For the text-containing cell, return its midpoint in [x, y] coordinate format. 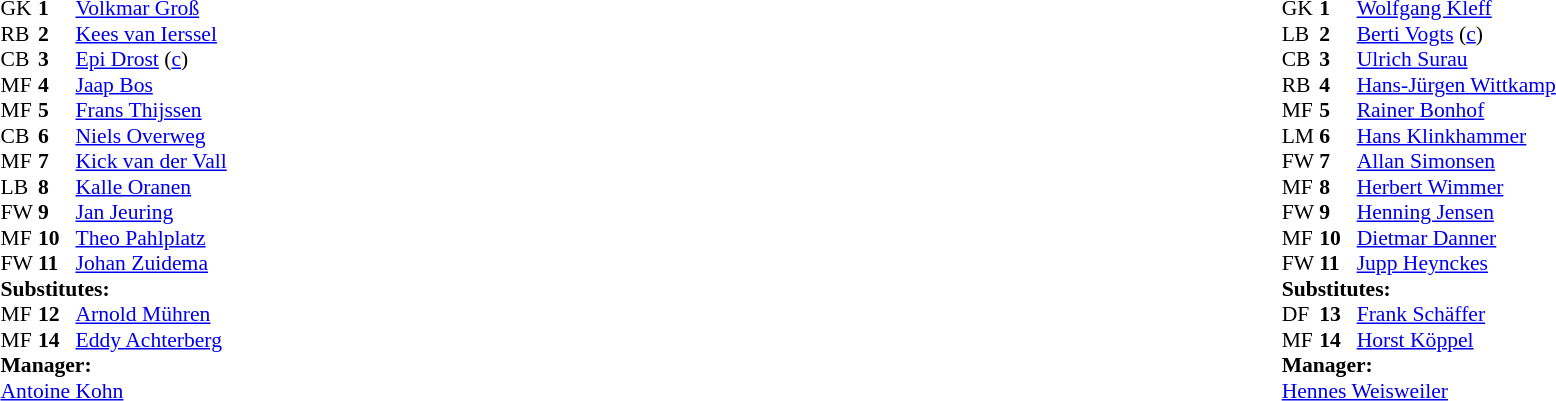
Allan Simonsen [1456, 161]
Hans Klinkhammer [1456, 136]
Berti Vogts (c) [1456, 34]
LM [1301, 136]
Arnold Mühren [152, 315]
Niels Overweg [152, 136]
Frans Thijssen [152, 111]
Johan Zuidema [152, 263]
Henning Jensen [1456, 213]
Horst Köppel [1456, 340]
Hans-Jürgen Wittkamp [1456, 85]
Rainer Bonhof [1456, 111]
Theo Pahlplatz [152, 238]
13 [1338, 315]
12 [57, 315]
Kees van Ierssel [152, 34]
Herbert Wimmer [1456, 187]
Jan Jeuring [152, 213]
Jupp Heynckes [1456, 263]
Epi Drost (c) [152, 59]
DF [1301, 315]
Kalle Oranen [152, 187]
Kick van der Vall [152, 161]
Frank Schäffer [1456, 315]
Ulrich Surau [1456, 59]
Dietmar Danner [1456, 238]
Jaap Bos [152, 85]
Eddy Achterberg [152, 340]
